For the text-containing cell, return its midpoint in [X, Y] coordinate format. 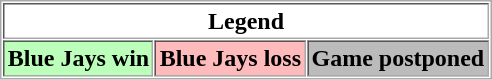
Blue Jays win [78, 58]
Blue Jays loss [230, 58]
Legend [246, 21]
Game postponed [398, 58]
